Identify which cell holds the provided text, then report its (x, y) central coordinate. 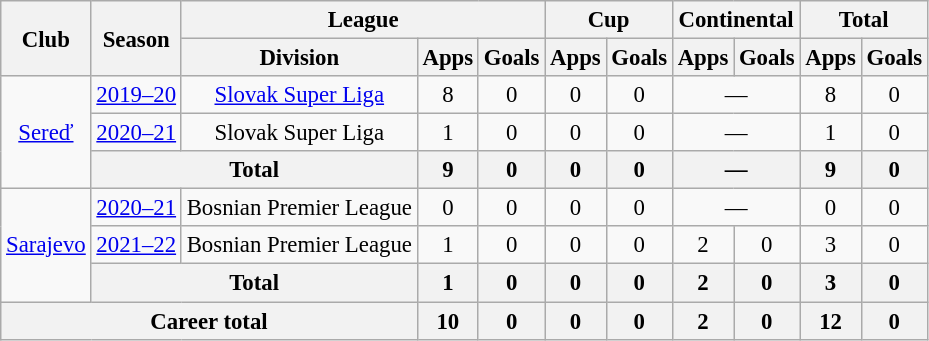
Continental (736, 20)
10 (448, 321)
League (362, 20)
Sereď (46, 132)
Club (46, 38)
Division (299, 58)
Cup (609, 20)
2019–20 (136, 95)
Career total (209, 321)
2021–22 (136, 245)
Sarajevo (46, 246)
12 (830, 321)
Season (136, 38)
